Capture the cell that displays the provided text and extract its [X, Y] central coordinate. 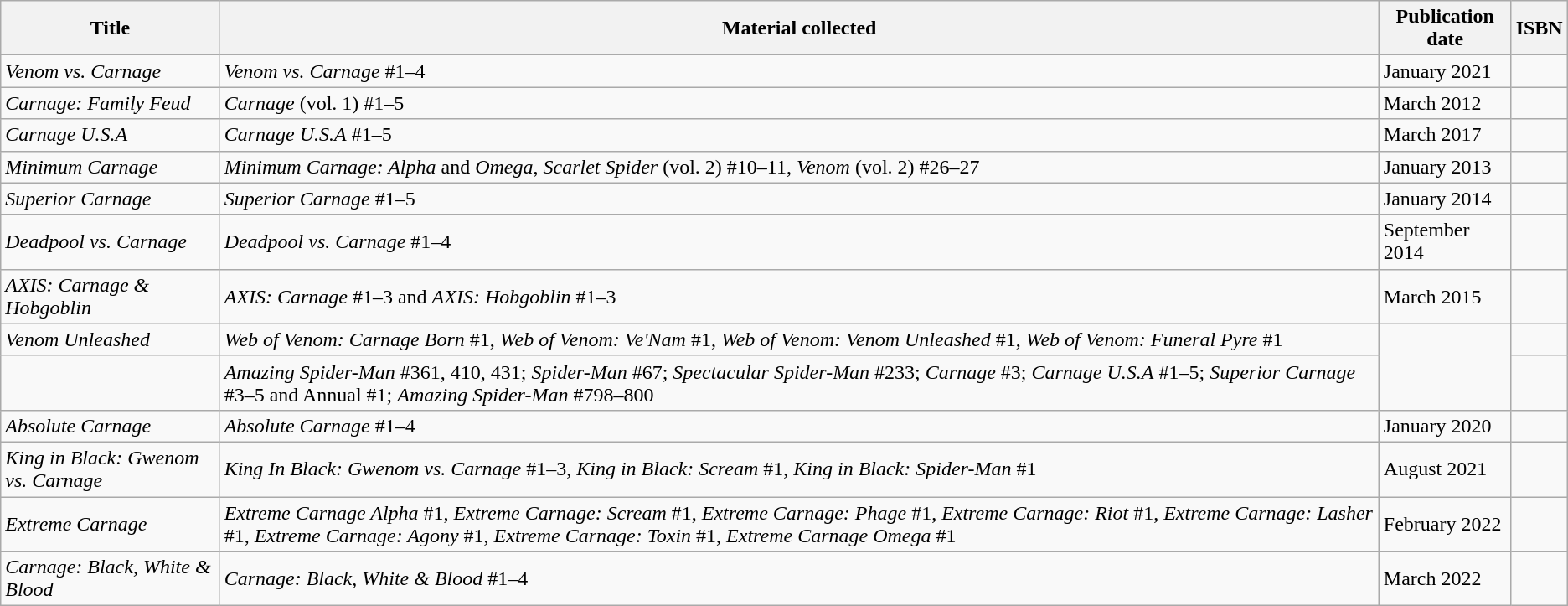
January 2021 [1445, 71]
Web of Venom: Carnage Born #1, Web of Venom: Ve'Nam #1, Web of Venom: Venom Unleashed #1, Web of Venom: Funeral Pyre #1 [799, 339]
Absolute Carnage #1–4 [799, 426]
AXIS: Carnage #1–3 and AXIS: Hobgoblin #1–3 [799, 297]
Absolute Carnage [111, 426]
Extreme Carnage [111, 523]
Carnage (vol. 1) #1–5 [799, 103]
January 2013 [1445, 167]
September 2014 [1445, 241]
ISBN [1540, 28]
Minimum Carnage [111, 167]
Publication date [1445, 28]
Venom Unleashed [111, 339]
Minimum Carnage: Alpha and Omega, Scarlet Spider (vol. 2) #10–11, Venom (vol. 2) #26–27 [799, 167]
March 2015 [1445, 297]
August 2021 [1445, 469]
March 2012 [1445, 103]
Deadpool vs. Carnage #1–4 [799, 241]
Carnage: Black, White & Blood #1–4 [799, 578]
Carnage: Family Feud [111, 103]
Venom vs. Carnage #1–4 [799, 71]
March 2017 [1445, 135]
February 2022 [1445, 523]
Superior Carnage [111, 199]
King in Black: Gwenom vs. Carnage [111, 469]
King In Black: Gwenom vs. Carnage #1–3, King in Black: Scream #1, King in Black: Spider-Man #1 [799, 469]
Material collected [799, 28]
March 2022 [1445, 578]
January 2014 [1445, 199]
AXIS: Carnage & Hobgoblin [111, 297]
Deadpool vs. Carnage [111, 241]
Carnage U.S.A #1–5 [799, 135]
Carnage U.S.A [111, 135]
Venom vs. Carnage [111, 71]
January 2020 [1445, 426]
Superior Carnage #1–5 [799, 199]
Title [111, 28]
Carnage: Black, White & Blood [111, 578]
